Output the (X, Y) coordinate of the center of the cell containing the given text.  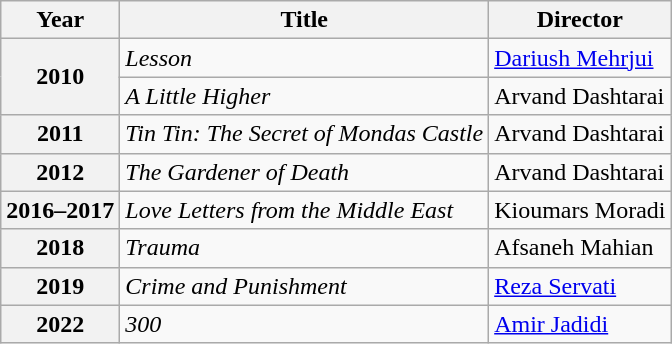
The Gardener of Death (304, 172)
Reza Servati (580, 286)
Director (580, 20)
Year (60, 20)
Kioumars Moradi (580, 210)
Title (304, 20)
2019 (60, 286)
2012 (60, 172)
Dariush Mehrjui (580, 58)
2010 (60, 77)
2011 (60, 134)
2018 (60, 248)
Afsaneh Mahian (580, 248)
Trauma (304, 248)
Tin Tin: The Secret of Mondas Castle (304, 134)
A Little Higher (304, 96)
Lesson (304, 58)
Love Letters from the Middle East (304, 210)
Amir Jadidi (580, 324)
Crime and Punishment (304, 286)
2022 (60, 324)
300 (304, 324)
2016–2017 (60, 210)
